Identify which cell holds the provided text, then report its [x, y] central coordinate. 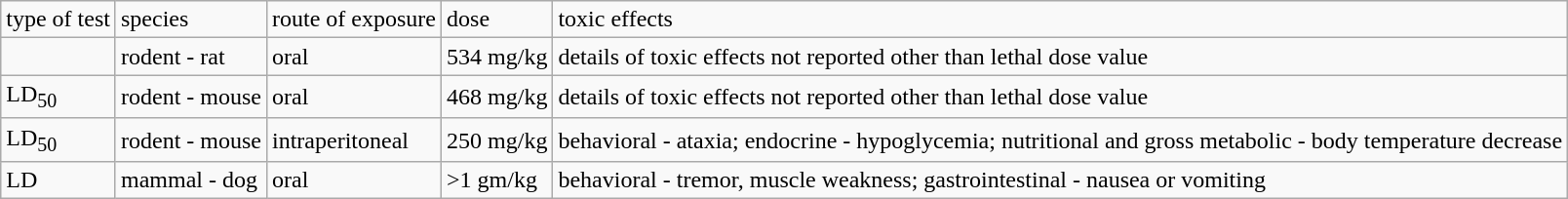
toxic effects [1061, 20]
mammal - dog [191, 180]
LD [59, 180]
route of exposure [353, 20]
534 mg/kg [497, 57]
species [191, 20]
468 mg/kg [497, 97]
>1 gm/kg [497, 180]
rodent - rat [191, 57]
250 mg/kg [497, 139]
behavioral - ataxia; endocrine - hypoglycemia; nutritional and gross metabolic - body temperature decrease [1061, 139]
type of test [59, 20]
intraperitoneal [353, 139]
dose [497, 20]
behavioral - tremor, muscle weakness; gastrointestinal - nausea or vomiting [1061, 180]
